Identify which cell holds the provided text, then report its [X, Y] central coordinate. 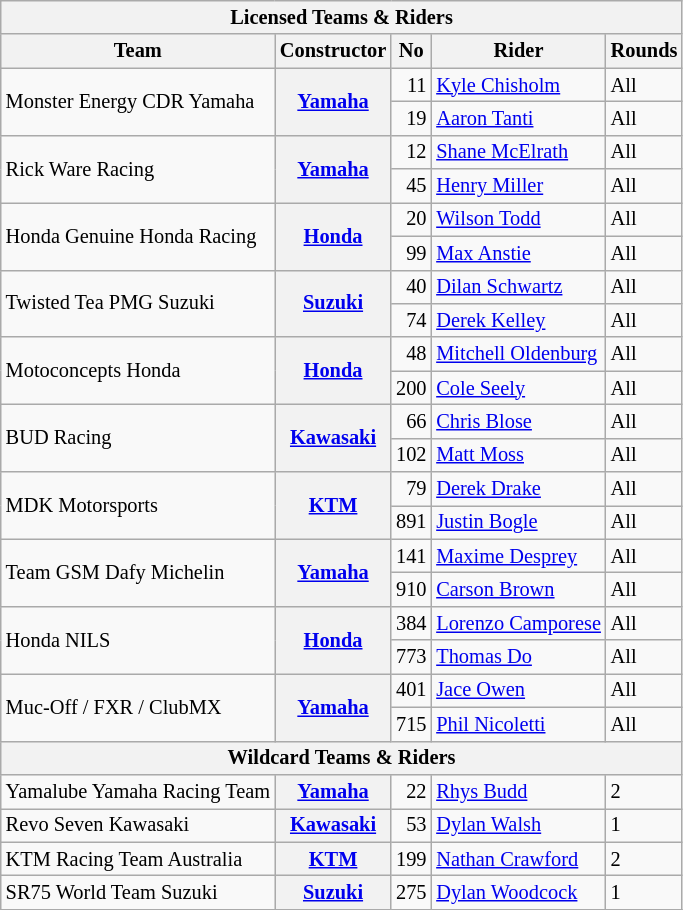
Derek Kelley [518, 320]
Rider [518, 51]
Max Anstie [518, 253]
199 [411, 859]
Shane McElrath [518, 152]
Wildcard Teams & Riders [342, 758]
891 [411, 522]
Chris Blose [518, 421]
773 [411, 657]
No [411, 51]
48 [411, 354]
Rounds [644, 51]
Matt Moss [518, 455]
KTM Racing Team Australia [138, 859]
Licensed Teams & Riders [342, 17]
Justin Bogle [518, 522]
Mitchell Oldenburg [518, 354]
53 [411, 825]
45 [411, 186]
Revo Seven Kawasaki [138, 825]
Honda Genuine Honda Racing [138, 236]
Aaron Tanti [518, 118]
Team [138, 51]
Wilson Todd [518, 219]
Thomas Do [518, 657]
40 [411, 287]
102 [411, 455]
Lorenzo Camporese [518, 623]
Carson Brown [518, 589]
Rick Ware Racing [138, 168]
11 [411, 85]
Yamalube Yamaha Racing Team [138, 791]
99 [411, 253]
BUD Racing [138, 438]
Constructor [333, 51]
910 [411, 589]
SR75 World Team Suzuki [138, 892]
Motoconcepts Honda [138, 370]
79 [411, 489]
Henry Miller [518, 186]
Monster Energy CDR Yamaha [138, 102]
384 [411, 623]
Jace Owen [518, 690]
Derek Drake [518, 489]
Dylan Walsh [518, 825]
Muc-Off / FXR / ClubMX [138, 706]
715 [411, 724]
401 [411, 690]
19 [411, 118]
MDK Motorsports [138, 506]
275 [411, 892]
Team GSM Dafy Michelin [138, 572]
12 [411, 152]
20 [411, 219]
74 [411, 320]
141 [411, 556]
22 [411, 791]
Twisted Tea PMG Suzuki [138, 304]
Phil Nicoletti [518, 724]
Maxime Desprey [518, 556]
Kyle Chisholm [518, 85]
Dilan Schwartz [518, 287]
200 [411, 388]
Cole Seely [518, 388]
Rhys Budd [518, 791]
Nathan Crawford [518, 859]
66 [411, 421]
Dylan Woodcock [518, 892]
Honda NILS [138, 640]
